Scan for the cell matching the given text and deliver its [X, Y] coordinate at center. 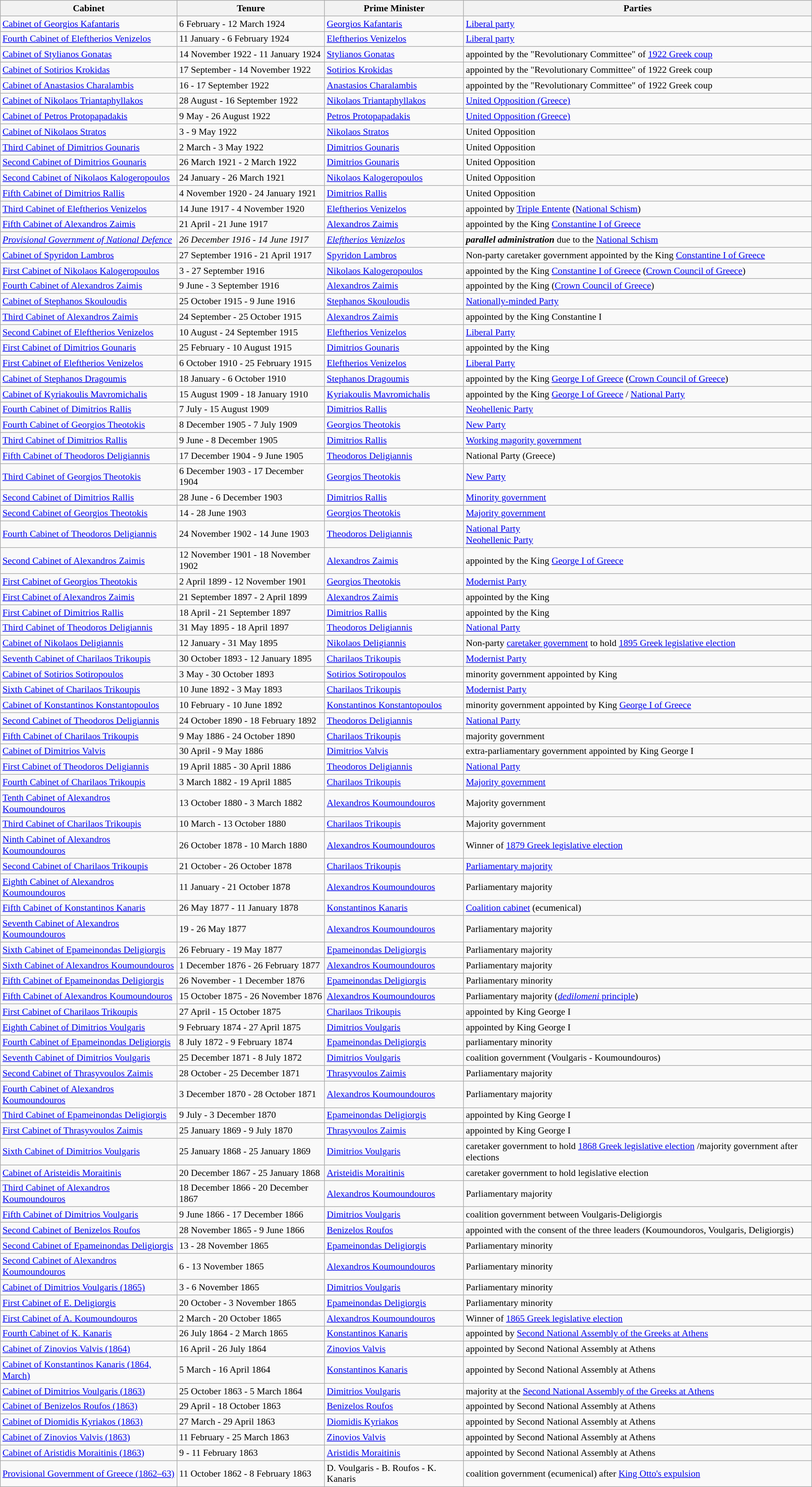
Eighth Cabinet of Alexandros Koumoundouros [89, 887]
Cabinet of Dimitrios Voulgaris (1863) [89, 1391]
27 September 1916 - 21 April 1917 [251, 255]
20 October - 3 November 1865 [251, 1303]
3 - 27 September 1916 [251, 271]
17 September - 14 November 1922 [251, 70]
First Cabinet of Eleftherios Venizelos [89, 364]
Cabinet [89, 8]
31 May 1895 - 18 April 1897 [251, 628]
19 April 1885 - 30 April 1886 [251, 767]
25 January 1868 - 25 January 1869 [251, 1152]
Second Cabinet of Alexandros Zaimis [89, 561]
Cabinet of Kyriakoulis Mavromichalis [89, 394]
Third Cabinet of Theodoros Deligiannis [89, 628]
8 July 1872 - 9 February 1874 [251, 1042]
9 May 1886 - 24 October 1890 [251, 736]
appointed with the consent of the three leaders (Koumoundoros, Voulgaris, Deligiorgis) [637, 1230]
28 November 1865 - 9 June 1866 [251, 1230]
majority government [637, 736]
9 June - 3 September 1916 [251, 286]
28 August - 16 September 1922 [251, 101]
26 July 1864 - 2 March 1865 [251, 1334]
16 April - 26 July 1864 [251, 1349]
2 March - 3 May 1922 [251, 147]
National Party Neohellenic Party [637, 534]
Non-party caretaker government to hold 1895 Greek legislative election [637, 643]
caretaker government to hold legislative election [637, 1173]
Cabinet of Nikolaos Triantaphyllakos [89, 101]
30 April - 9 May 1886 [251, 751]
First Cabinet of Georgios Theotokis [89, 582]
Cabinet of Konstantinos Konstantopoulos [89, 705]
majority at the Second National Assembly of the Greeks at Athens [637, 1391]
2 March - 20 October 1865 [251, 1318]
Provisional Government of National Defence [89, 240]
Cabinet of Stylianos Gonatas [89, 55]
3 - 9 May 1922 [251, 132]
25 October 1915 - 9 June 1916 [251, 302]
First Cabinet of Dimitrios Rallis [89, 613]
Third Cabinet of Georgios Theotokis [89, 477]
Second Cabinet of Alexandros Koumoundouros [89, 1266]
Stephanos Skouloudis [394, 302]
26 May 1877 - 11 January 1878 [251, 908]
appointed by Triple Entente (National Schism) [637, 209]
Eighth Cabinet of Dimitrios Voulgaris [89, 1027]
Fourth Cabinet of Georgios Theotokis [89, 425]
Third Cabinet of Eleftherios Venizelos [89, 209]
16 - 17 September 1922 [251, 85]
Sixth Cabinet of Epameinondas Deligiorgis [89, 950]
9 May - 26 August 1922 [251, 117]
Third Cabinet of Epameinondas Deligiorgis [89, 1115]
Seventh Cabinet of Charilaos Trikoupis [89, 659]
Second Cabinet of Benizelos Roufos [89, 1230]
First Cabinet of Charilaos Trikoupis [89, 1012]
parliamentary minority [637, 1042]
Second Cabinet of Dimitrios Rallis [89, 498]
10 June 1892 - 3 May 1893 [251, 690]
Third Cabinet of Dimitrios Gounaris [89, 147]
Cabinet of Sotirios Krokidas [89, 70]
Sotirios Krokidas [394, 70]
Second Cabinet of Nikolaos Kalogeropoulos [89, 178]
Aristidis Moraitinis [394, 1453]
27 April - 15 October 1875 [251, 1012]
Spyridon Lambros [394, 255]
Winner of 1879 Greek legislative election [637, 845]
20 December 1867 - 25 January 1868 [251, 1173]
19 - 26 May 1877 [251, 929]
18 January - 6 October 1910 [251, 379]
Fifth Cabinet of Dimitrios Voulgaris [89, 1215]
3 - 6 November 1865 [251, 1288]
Working magority government [637, 441]
6 October 1910 - 25 February 1915 [251, 364]
Fourth Cabinet of Alexandros Koumoundouros [89, 1094]
Provisional Government of Greece (1862–63) [89, 1474]
First Cabinet of A. Koumoundouros [89, 1318]
24 October 1890 - 18 February 1892 [251, 721]
6 - 13 November 1865 [251, 1266]
Cabinet of Aristidis Moraitinis (1863) [89, 1453]
Cabinet of Dimitrios Voulgaris (1865) [89, 1288]
10 August - 24 September 1915 [251, 332]
First Cabinet of Dimitrios Gounaris [89, 348]
6 February - 12 March 1924 [251, 24]
Cabinet of Georgios Kafantaris [89, 24]
appointed by the King George I of Greece [637, 561]
11 February - 25 March 1863 [251, 1438]
26 March 1921 - 2 March 1922 [251, 162]
Minority government [637, 498]
25 December 1871 - 8 July 1872 [251, 1058]
Fourth Cabinet of Eleftherios Venizelos [89, 39]
appointed by the King George I of Greece (Crown Council of Greece) [637, 379]
12 January - 31 May 1895 [251, 643]
Neohellenic Party [637, 409]
21 September 1897 - 2 April 1899 [251, 597]
9 June - 8 December 1905 [251, 441]
Parties [637, 8]
Fifth Cabinet of Charilaos Trikoupis [89, 736]
11 January - 21 October 1878 [251, 887]
25 October 1863 - 5 March 1864 [251, 1391]
Third Cabinet of Dimitrios Rallis [89, 441]
1 December 1876 - 26 February 1877 [251, 965]
appointed by the King Constantine I of Greece [637, 224]
Prime Minister [394, 8]
5 March - 16 April 1864 [251, 1370]
18 April - 21 September 1897 [251, 613]
11 January - 6 February 1924 [251, 39]
12 November 1901 - 18 November 1902 [251, 561]
26 December 1916 - 14 June 1917 [251, 240]
Cabinet of Diomidis Kyriakos (1863) [89, 1422]
Fifth Cabinet of Epameinondas Deligiorgis [89, 981]
Nikolaos Stratos [394, 132]
Nikolaos Triantaphyllakos [394, 101]
Fifth Cabinet of Theodoros Deligiannis [89, 456]
Third Cabinet of Charilaos Trikoupis [89, 824]
30 October 1893 - 12 January 1895 [251, 659]
Aristeidis Moraitinis [394, 1173]
24 September - 25 October 1915 [251, 317]
10 February - 10 June 1892 [251, 705]
Cabinet of Zinovios Valvis (1863) [89, 1438]
D. Voulgaris - B. Roufos - K. Kanaris [394, 1474]
minority government appointed by King George I of Greece [637, 705]
9 July - 3 December 1870 [251, 1115]
Parliamentary majority (dedilomeni principle) [637, 997]
24 November 1902 - 14 June 1903 [251, 534]
18 December 1866 - 20 December 1867 [251, 1193]
26 February - 19 May 1877 [251, 950]
appointed by Second National Assembly of the Greeks at Athens [637, 1334]
26 November - 1 December 1876 [251, 981]
coalition government (Voulgaris - Koumoundouros) [637, 1058]
Third Cabinet of Alexandros Zaimis [89, 317]
appointed by the King Constantine I [637, 317]
Georgios Kafantaris [394, 24]
11 October 1862 - 8 February 1863 [251, 1474]
Petros Protopapadakis [394, 117]
appointed by the King Constantine I of Greece (Crown Council of Greece) [637, 271]
21 April - 21 June 1917 [251, 224]
Nationally-minded Party [637, 302]
Cabinet of Anastasios Charalambis [89, 85]
9 February 1874 - 27 April 1875 [251, 1027]
appointed by the King George I of Greece / National Party [637, 394]
14 - 28 June 1903 [251, 513]
Seventh Cabinet of Alexandros Koumoundouros [89, 929]
24 January - 26 March 1921 [251, 178]
Stylianos Gonatas [394, 55]
15 October 1875 - 26 November 1876 [251, 997]
Second Cabinet of Theodoros Deligiannis [89, 721]
Fourth Cabinet of Alexandros Zaimis [89, 286]
Cabinet of Dimitrios Valvis [89, 751]
Cabinet of Nikolaos Deligiannis [89, 643]
Fourth Cabinet of Epameinondas Deligiorgis [89, 1042]
Fourth Cabinet of Theodoros Deligiannis [89, 534]
3 May - 30 October 1893 [251, 674]
First Cabinet of Thrasyvoulos Zaimis [89, 1131]
Cabinet of Petros Protopapadakis [89, 117]
Fifth Cabinet of Alexandros Koumoundouros [89, 997]
27 March - 29 April 1863 [251, 1422]
National Party (Greece) [637, 456]
Anastasios Charalambis [394, 85]
17 December 1904 - 9 June 1905 [251, 456]
14 June 1917 - 4 November 1920 [251, 209]
3 December 1870 - 28 October 1871 [251, 1094]
Second Cabinet of Georgios Theotokis [89, 513]
9 June 1866 - 17 December 1866 [251, 1215]
14 November 1922 - 11 January 1924 [251, 55]
Cabinet of Stephanos Dragoumis [89, 379]
Sixth Cabinet of Alexandros Koumoundouros [89, 965]
2 April 1899 - 12 November 1901 [251, 582]
Dimitrios Valvis [394, 751]
Cabinet of Spyridon Lambros [89, 255]
parallel administration due to the National Schism [637, 240]
28 October - 25 December 1871 [251, 1074]
First Cabinet of Theodoros Deligiannis [89, 767]
Cabinet of Sotirios Sotiropoulos [89, 674]
Cabinet of Benizelos Roufos (1863) [89, 1406]
Third Cabinet of Alexandros Koumoundouros [89, 1193]
Fourth Cabinet of K. Kanaris [89, 1334]
Tenth Cabinet of Alexandros Koumoundouros [89, 803]
Non-party caretaker government appointed by the King Constantine I of Greece [637, 255]
21 October - 26 October 1878 [251, 866]
Cabinet of Stephanos Skouloudis [89, 302]
Cabinet of Konstantinos Kanaris (1864, March) [89, 1370]
Sotirios Sotiropoulos [394, 674]
Cabinet of Aristeidis Moraitinis [89, 1173]
Konstantinos Konstantopoulos [394, 705]
Cabinet of Nikolaos Stratos [89, 132]
Cabinet of Zinovios Valvis (1864) [89, 1349]
appointed by the King (Crown Council of Greece) [637, 286]
Winner of 1865 Greek legislative election [637, 1318]
9 - 11 February 1863 [251, 1453]
7 July - 15 August 1909 [251, 409]
25 January 1869 - 9 July 1870 [251, 1131]
Diomidis Kyriakos [394, 1422]
Sixth Cabinet of Charilaos Trikoupis [89, 690]
Stephanos Dragoumis [394, 379]
13 - 28 November 1865 [251, 1246]
13 October 1880 - 3 March 1882 [251, 803]
10 March - 13 October 1880 [251, 824]
First Cabinet of E. Deligiorgis [89, 1303]
Nikolaos Deligiannis [394, 643]
Fourth Cabinet of Charilaos Trikoupis [89, 782]
coalition government between Voulgaris-Deligiorgis [637, 1215]
extra-parliamentary government appointed by King George I [637, 751]
6 December 1903 - 17 December 1904 [251, 477]
8 December 1905 - 7 July 1909 [251, 425]
25 February - 10 August 1915 [251, 348]
26 October 1878 - 10 March 1880 [251, 845]
Fifth Cabinet of Konstantinos Kanaris [89, 908]
Second Cabinet of Thrasyvoulos Zaimis [89, 1074]
3 March 1882 - 19 April 1885 [251, 782]
Second Cabinet of Dimitrios Gounaris [89, 162]
Fourth Cabinet of Dimitrios Rallis [89, 409]
Fifth Cabinet of Dimitrios Rallis [89, 194]
minority government appointed by King [637, 674]
Second Cabinet of Charilaos Trikoupis [89, 866]
Seventh Cabinet of Dimitrios Voulgaris [89, 1058]
28 June - 6 December 1903 [251, 498]
coalition government (ecumenical) after King Otto's expulsion [637, 1474]
Sixth Cabinet of Dimitrios Voulgaris [89, 1152]
Kyriakoulis Mavromichalis [394, 394]
First Cabinet of Alexandros Zaimis [89, 597]
29 April - 18 October 1863 [251, 1406]
Tenure [251, 8]
15 August 1909 - 18 January 1910 [251, 394]
Ninth Cabinet of Alexandros Koumoundouros [89, 845]
First Cabinet of Nikolaos Kalogeropoulos [89, 271]
Coalition cabinet (ecumenical) [637, 908]
Fifth Cabinet of Alexandros Zaimis [89, 224]
Second Cabinet of Eleftherios Venizelos [89, 332]
Second Cabinet of Epameinondas Deligiorgis [89, 1246]
caretaker government to hold 1868 Greek legislative election /majority government after elections [637, 1152]
4 November 1920 - 24 January 1921 [251, 194]
